Search for the cell housing the specified text and yield its (x, y) center coordinate. 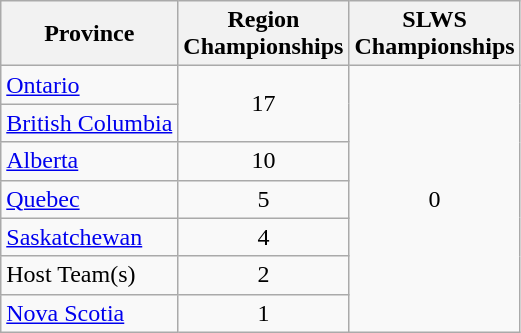
Host Team(s) (90, 275)
SLWSChampionships (434, 34)
British Columbia (90, 123)
Alberta (90, 161)
2 (264, 275)
Nova Scotia (90, 313)
10 (264, 161)
17 (264, 104)
Saskatchewan (90, 237)
Quebec (90, 199)
0 (434, 199)
1 (264, 313)
4 (264, 237)
RegionChampionships (264, 34)
Ontario (90, 85)
Province (90, 34)
5 (264, 199)
